Detect which cell encompasses the target text, then output its [x, y] center coordinate. 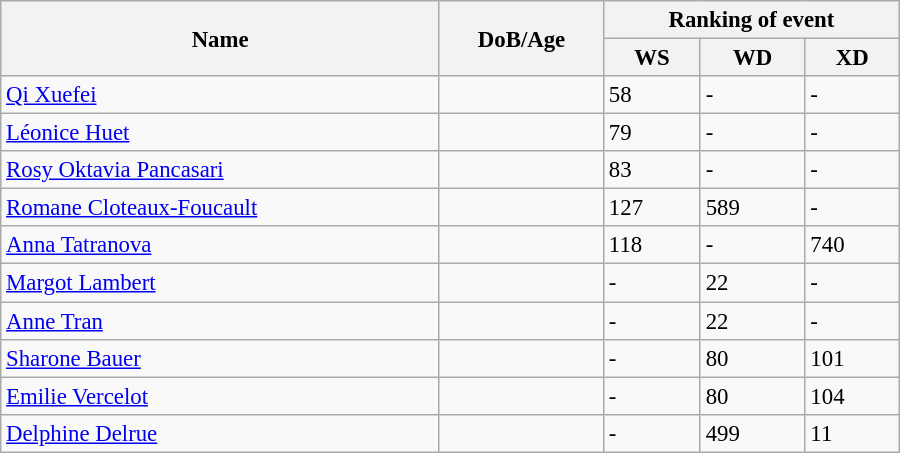
11 [852, 433]
Rosy Oktavia Pancasari [220, 170]
DoB/Age [521, 38]
79 [652, 133]
83 [652, 170]
Ranking of event [752, 20]
Delphine Delrue [220, 433]
101 [852, 358]
118 [652, 245]
XD [852, 58]
Anne Tran [220, 321]
Romane Cloteaux-Foucault [220, 208]
WS [652, 58]
Anna Tatranova [220, 245]
Sharone Bauer [220, 358]
Margot Lambert [220, 283]
Emilie Vercelot [220, 396]
104 [852, 396]
499 [752, 433]
Qi Xuefei [220, 95]
740 [852, 245]
WD [752, 58]
127 [652, 208]
Name [220, 38]
Léonice Huet [220, 133]
58 [652, 95]
589 [752, 208]
